Output the (X, Y) coordinate of the center of the cell containing the given text.  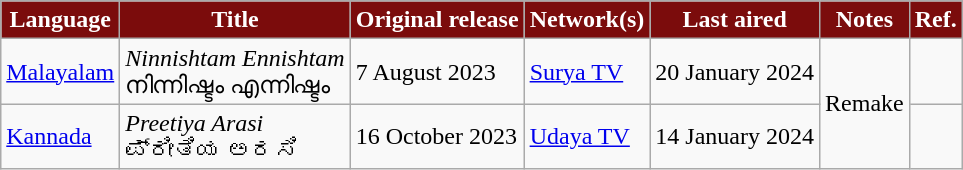
Language (60, 20)
Last aired (735, 20)
Preetiya Arasi ಪ್ರೀತಿಯ ಅರಸಿ (235, 136)
14 January 2024 (735, 136)
Ref. (936, 20)
Network(s) (587, 20)
Ninnishtam Ennishtam നിന്നിഷ്ടം എന്നിഷ്ടം (235, 72)
Malayalam (60, 72)
Original release (437, 20)
Notes (865, 20)
Surya TV (587, 72)
Udaya TV (587, 136)
Title (235, 20)
7 August 2023 (437, 72)
Remake (865, 104)
20 January 2024 (735, 72)
Kannada (60, 136)
16 October 2023 (437, 136)
